Scan for the cell matching the given text and deliver its [x, y] coordinate at center. 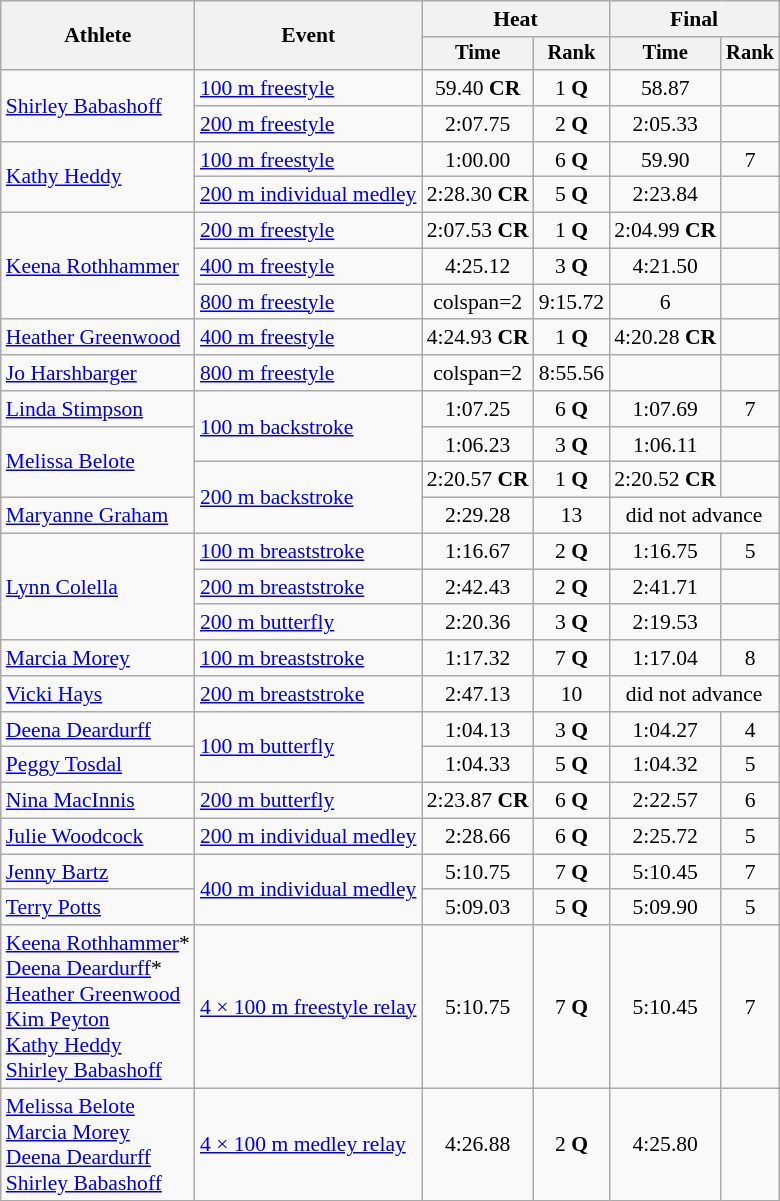
8 [750, 658]
2:20.36 [478, 623]
Maryanne Graham [98, 516]
Event [308, 36]
8:55.56 [572, 373]
4:21.50 [665, 267]
4 × 100 m freestyle relay [308, 1006]
1:17.04 [665, 658]
4:20.28 CR [665, 338]
1:04.32 [665, 765]
4:24.93 CR [478, 338]
2:04.99 CR [665, 231]
1:04.33 [478, 765]
Heather Greenwood [98, 338]
2:07.75 [478, 124]
Kathy Heddy [98, 178]
4 [750, 730]
59.40 CR [478, 88]
2:25.72 [665, 837]
Marcia Morey [98, 658]
Deena Deardurff [98, 730]
4:25.12 [478, 267]
Keena Rothhammer [98, 266]
5:09.90 [665, 908]
Jo Harshbarger [98, 373]
2:22.57 [665, 801]
Shirley Babashoff [98, 106]
1:06.23 [478, 445]
4 × 100 m medley relay [308, 1145]
400 m individual medley [308, 890]
2:28.30 CR [478, 195]
2:20.57 CR [478, 480]
5:09.03 [478, 908]
2:20.52 CR [665, 480]
2:23.84 [665, 195]
100 m backstroke [308, 426]
Linda Stimpson [98, 409]
Keena Rothhammer*Deena Deardurff*Heather GreenwoodKim PeytonKathy HeddyShirley Babashoff [98, 1006]
4:26.88 [478, 1145]
4:25.80 [665, 1145]
Jenny Bartz [98, 872]
Terry Potts [98, 908]
2:19.53 [665, 623]
200 m backstroke [308, 498]
Athlete [98, 36]
1:04.13 [478, 730]
1:16.75 [665, 552]
2:29.28 [478, 516]
Nina MacInnis [98, 801]
13 [572, 516]
2:23.87 CR [478, 801]
1:16.67 [478, 552]
Lynn Colella [98, 588]
1:04.27 [665, 730]
Heat [516, 19]
2:05.33 [665, 124]
2:41.71 [665, 587]
Julie Woodcock [98, 837]
2:42.43 [478, 587]
10 [572, 694]
58.87 [665, 88]
2:07.53 CR [478, 231]
1:07.69 [665, 409]
100 m butterfly [308, 748]
Peggy Tosdal [98, 765]
9:15.72 [572, 302]
Final [694, 19]
Melissa BeloteMarcia MoreyDeena DeardurffShirley Babashoff [98, 1145]
1:06.11 [665, 445]
59.90 [665, 160]
1:17.32 [478, 658]
2:28.66 [478, 837]
Vicki Hays [98, 694]
1:07.25 [478, 409]
1:00.00 [478, 160]
2:47.13 [478, 694]
Melissa Belote [98, 462]
